Locate the cell with the specified text and output its (x, y) center coordinate. 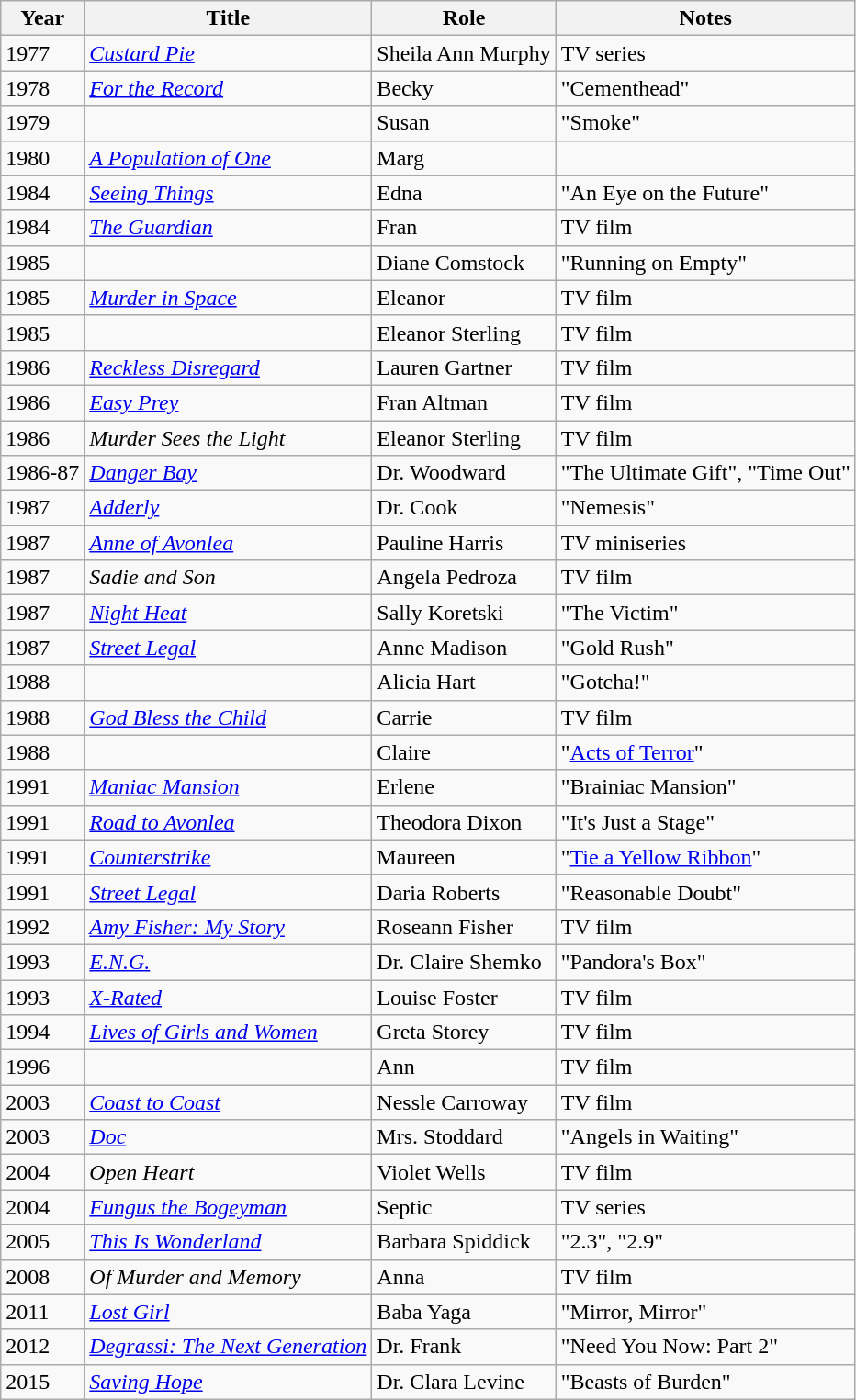
Greta Storey (464, 1033)
Anna (464, 1277)
Adderly (228, 508)
Fran Altman (464, 402)
Lost Girl (228, 1312)
Violet Wells (464, 1172)
"Cementhead" (705, 88)
Title (228, 18)
Road to Avonlea (228, 822)
2011 (42, 1312)
"Mirror, Mirror" (705, 1312)
"Acts of Terror" (705, 752)
1996 (42, 1067)
Coast to Coast (228, 1102)
Reckless Disregard (228, 367)
Fran (464, 228)
Dr. Cook (464, 508)
2015 (42, 1382)
Danger Bay (228, 473)
Sadie and Son (228, 578)
Murder Sees the Light (228, 438)
Year (42, 18)
Doc (228, 1137)
"Gotcha!" (705, 683)
1980 (42, 158)
Angela Pedroza (464, 578)
Dr. Clara Levine (464, 1382)
Pauline Harris (464, 543)
1986-87 (42, 473)
Daria Roberts (464, 892)
Edna (464, 193)
2008 (42, 1277)
1977 (42, 53)
"It's Just a Stage" (705, 822)
"Smoke" (705, 123)
Easy Prey (228, 402)
Becky (464, 88)
Erlene (464, 787)
Seeing Things (228, 193)
Custard Pie (228, 53)
TV miniseries (705, 543)
1978 (42, 88)
Louise Foster (464, 997)
"Need You Now: Part 2" (705, 1347)
"Pandora's Box" (705, 962)
"Running on Empty" (705, 263)
Alicia Hart (464, 683)
Amy Fisher: My Story (228, 927)
Theodora Dixon (464, 822)
God Bless the Child (228, 717)
Lauren Gartner (464, 367)
1992 (42, 927)
Sheila Ann Murphy (464, 53)
Murder in Space (228, 298)
Barbara Spiddick (464, 1242)
Marg (464, 158)
Septic (464, 1207)
Claire (464, 752)
"Gold Rush" (705, 648)
"Beasts of Burden" (705, 1382)
X-Rated (228, 997)
This Is Wonderland (228, 1242)
Open Heart (228, 1172)
"Reasonable Doubt" (705, 892)
Degrassi: The Next Generation (228, 1347)
Diane Comstock (464, 263)
Sally Koretski (464, 613)
For the Record (228, 88)
Notes (705, 18)
"An Eye on the Future" (705, 193)
Dr. Woodward (464, 473)
1979 (42, 123)
Lives of Girls and Women (228, 1033)
Carrie (464, 717)
Susan (464, 123)
1994 (42, 1033)
Night Heat (228, 613)
Mrs. Stoddard (464, 1137)
2005 (42, 1242)
A Population of One (228, 158)
Of Murder and Memory (228, 1277)
"The Victim" (705, 613)
"Tie a Yellow Ribbon" (705, 857)
Dr. Frank (464, 1347)
Ann (464, 1067)
Fungus the Bogeyman (228, 1207)
The Guardian (228, 228)
Maureen (464, 857)
"Brainiac Mansion" (705, 787)
Maniac Mansion (228, 787)
"Angels in Waiting" (705, 1137)
Anne of Avonlea (228, 543)
Role (464, 18)
Eleanor (464, 298)
Counterstrike (228, 857)
2012 (42, 1347)
"The Ultimate Gift", "Time Out" (705, 473)
Roseann Fisher (464, 927)
Nessle Carroway (464, 1102)
"Nemesis" (705, 508)
Dr. Claire Shemko (464, 962)
Saving Hope (228, 1382)
Baba Yaga (464, 1312)
E.N.G. (228, 962)
"2.3", "2.9" (705, 1242)
Anne Madison (464, 648)
